Provide the (X, Y) coordinate of the cell's center where the given text is located.  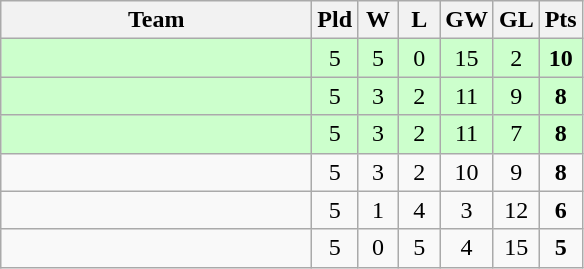
GL (516, 20)
Pld (335, 20)
1 (378, 210)
6 (560, 210)
Pts (560, 20)
L (420, 20)
7 (516, 134)
GW (467, 20)
W (378, 20)
12 (516, 210)
Team (156, 20)
